Identify which cell holds the provided text, then report its (X, Y) central coordinate. 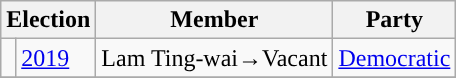
Lam Ting-wai→Vacant (214, 58)
2019 (56, 58)
Election (48, 20)
Democratic (394, 58)
Party (394, 20)
Member (214, 20)
